Identify which cell holds the provided text, then report its (x, y) central coordinate. 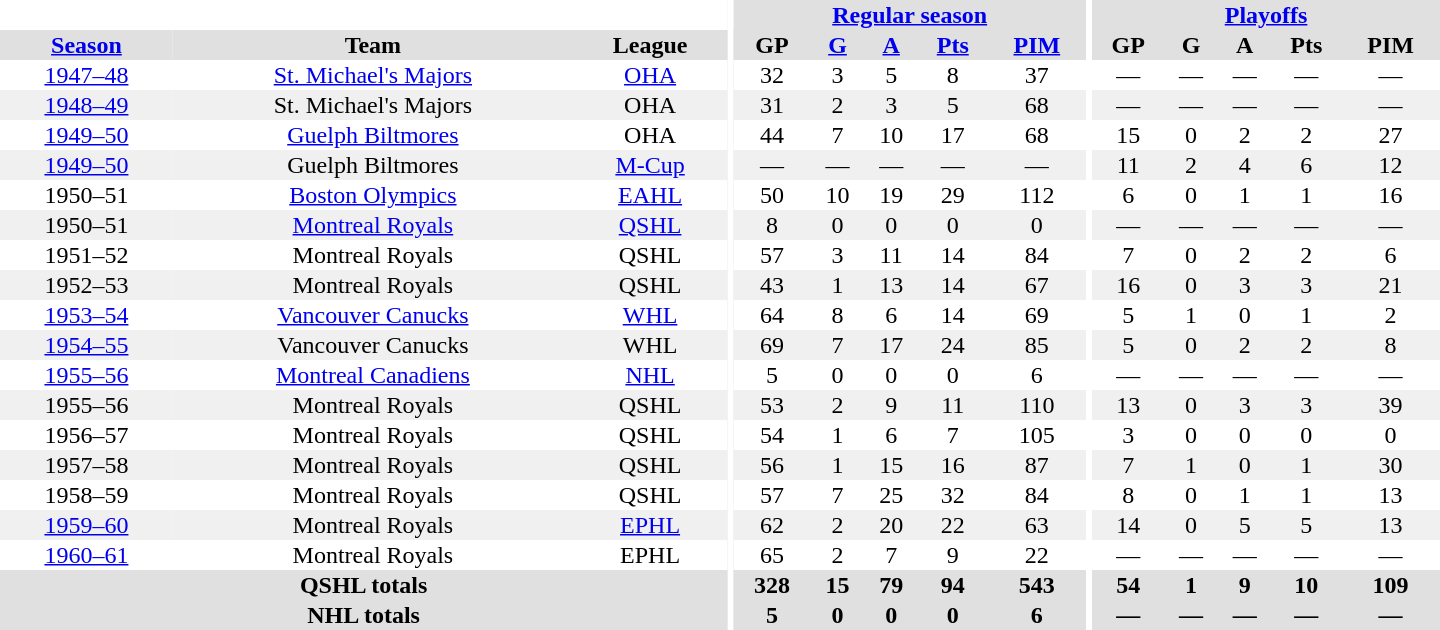
M-Cup (650, 165)
105 (1036, 435)
543 (1036, 585)
63 (1036, 525)
Playoffs (1266, 15)
50 (772, 195)
43 (772, 285)
79 (891, 585)
29 (953, 195)
1960–61 (86, 555)
94 (953, 585)
20 (891, 525)
31 (772, 105)
25 (891, 495)
85 (1036, 345)
1951–52 (86, 255)
Season (86, 45)
37 (1036, 75)
1954–55 (86, 345)
328 (772, 585)
Team (373, 45)
Regular season (910, 15)
53 (772, 405)
19 (891, 195)
27 (1390, 135)
4 (1245, 165)
112 (1036, 195)
1958–59 (86, 495)
24 (953, 345)
110 (1036, 405)
56 (772, 465)
1947–48 (86, 75)
30 (1390, 465)
League (650, 45)
62 (772, 525)
1957–58 (86, 465)
NHL (650, 375)
65 (772, 555)
1952–53 (86, 285)
44 (772, 135)
1956–57 (86, 435)
87 (1036, 465)
EAHL (650, 195)
NHL totals (364, 615)
109 (1390, 585)
64 (772, 315)
21 (1390, 285)
12 (1390, 165)
QSHL totals (364, 585)
Montreal Canadiens (373, 375)
67 (1036, 285)
39 (1390, 405)
1948–49 (86, 105)
1959–60 (86, 525)
Boston Olympics (373, 195)
1953–54 (86, 315)
